Capture the cell that displays the provided text and extract its (X, Y) central coordinate. 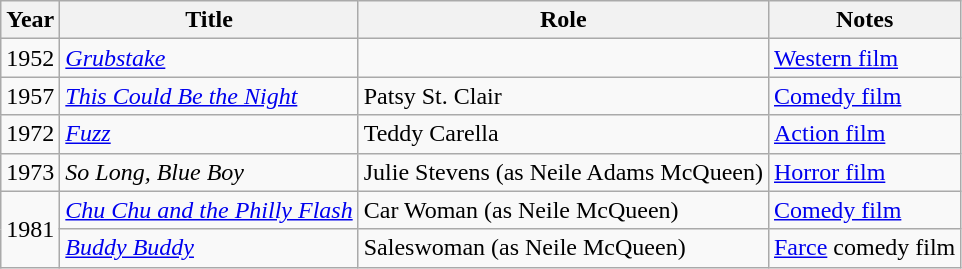
1952 (30, 58)
Patsy St. Clair (563, 96)
Horror film (864, 172)
1972 (30, 134)
Teddy Carella (563, 134)
Saleswoman (as Neile McQueen) (563, 248)
Western film (864, 58)
Farce comedy film (864, 248)
Title (209, 20)
Action film (864, 134)
This Could Be the Night (209, 96)
So Long, Blue Boy (209, 172)
Year (30, 20)
1973 (30, 172)
1981 (30, 229)
Role (563, 20)
Notes (864, 20)
Car Woman (as Neile McQueen) (563, 210)
Grubstake (209, 58)
Fuzz (209, 134)
1957 (30, 96)
Buddy Buddy (209, 248)
Julie Stevens (as Neile Adams McQueen) (563, 172)
Chu Chu and the Philly Flash (209, 210)
